Extract the [X, Y] coordinate from the center of the cell holding the provided text.  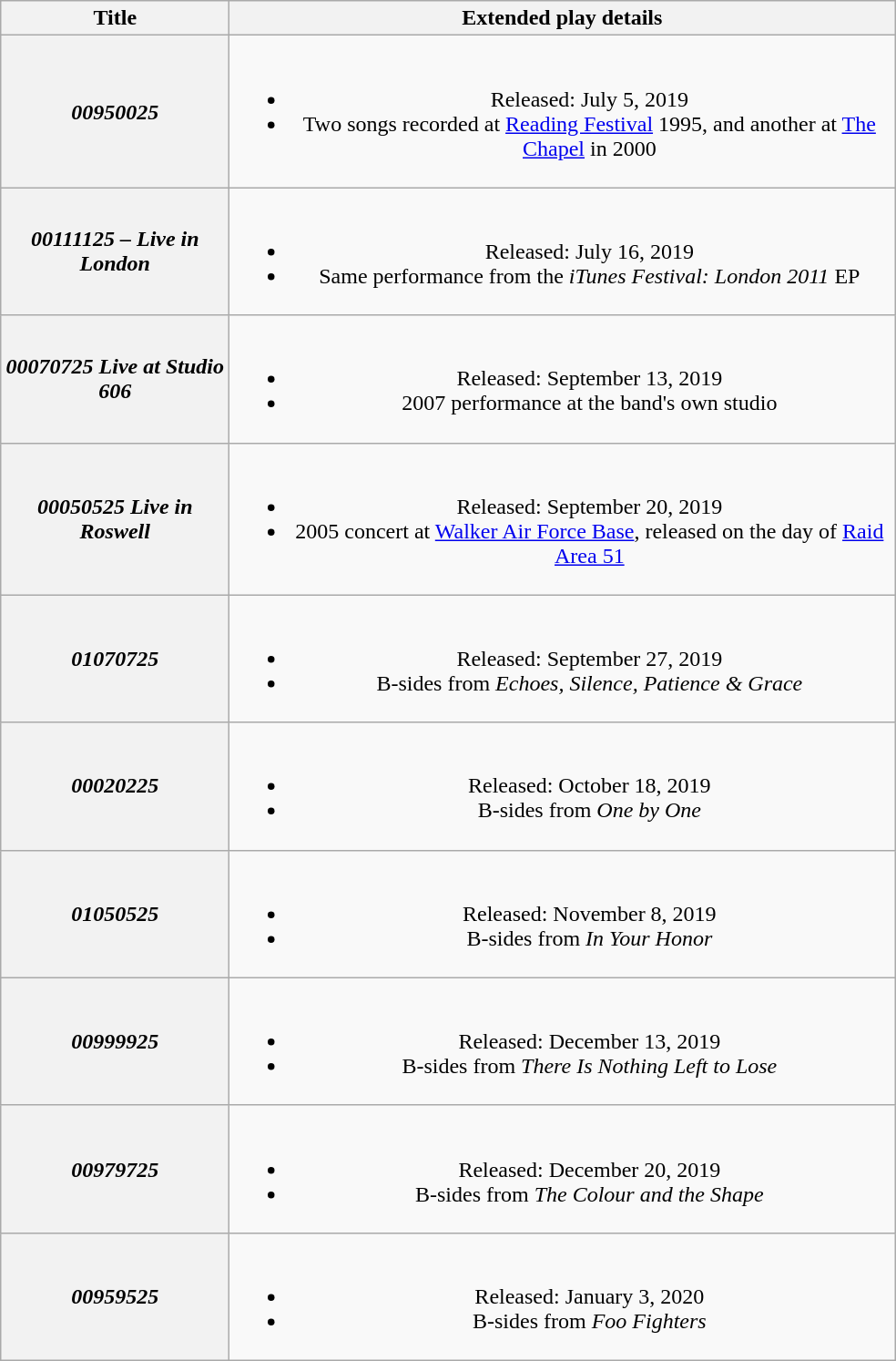
Released: November 8, 2019B-sides from In Your Honor [563, 914]
00999925 [115, 1041]
Title [115, 18]
Released: September 27, 2019B-sides from Echoes, Silence, Patience & Grace [563, 659]
Extended play details [563, 18]
Released: July 16, 2019Same performance from the iTunes Festival: London 2011 EP [563, 251]
Released: September 13, 20192007 performance at the band's own studio [563, 379]
Released: September 20, 20192005 concert at Walker Air Force Base, released on the day of Raid Area 51 [563, 519]
00070725 Live at Studio 606 [115, 379]
00950025 [115, 111]
Released: July 5, 2019Two songs recorded at Reading Festival 1995, and another at The Chapel in 2000 [563, 111]
Released: October 18, 2019B-sides from One by One [563, 786]
00959525 [115, 1296]
00050525 Live in Roswell [115, 519]
01050525 [115, 914]
00111125 – Live in London [115, 251]
Released: January 3, 2020B-sides from Foo Fighters [563, 1296]
01070725 [115, 659]
00979725 [115, 1169]
Released: December 20, 2019B-sides from The Colour and the Shape [563, 1169]
Released: December 13, 2019B-sides from There Is Nothing Left to Lose [563, 1041]
00020225 [115, 786]
